Determine the (X, Y) coordinate at the center of the cell enclosing the given text.  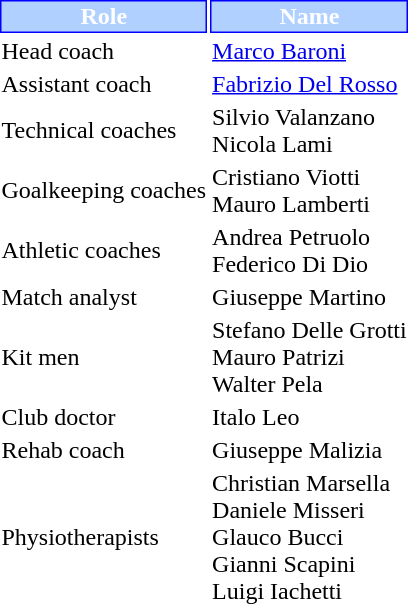
Role (104, 16)
Match analyst (104, 297)
Technical coaches (104, 130)
Kit men (104, 357)
Athletic coaches (104, 250)
Club doctor (104, 417)
Rehab coach (104, 450)
Assistant coach (104, 84)
Head coach (104, 51)
Goalkeeping coaches (104, 190)
